Return [X, Y] of the center of cell containing provided text 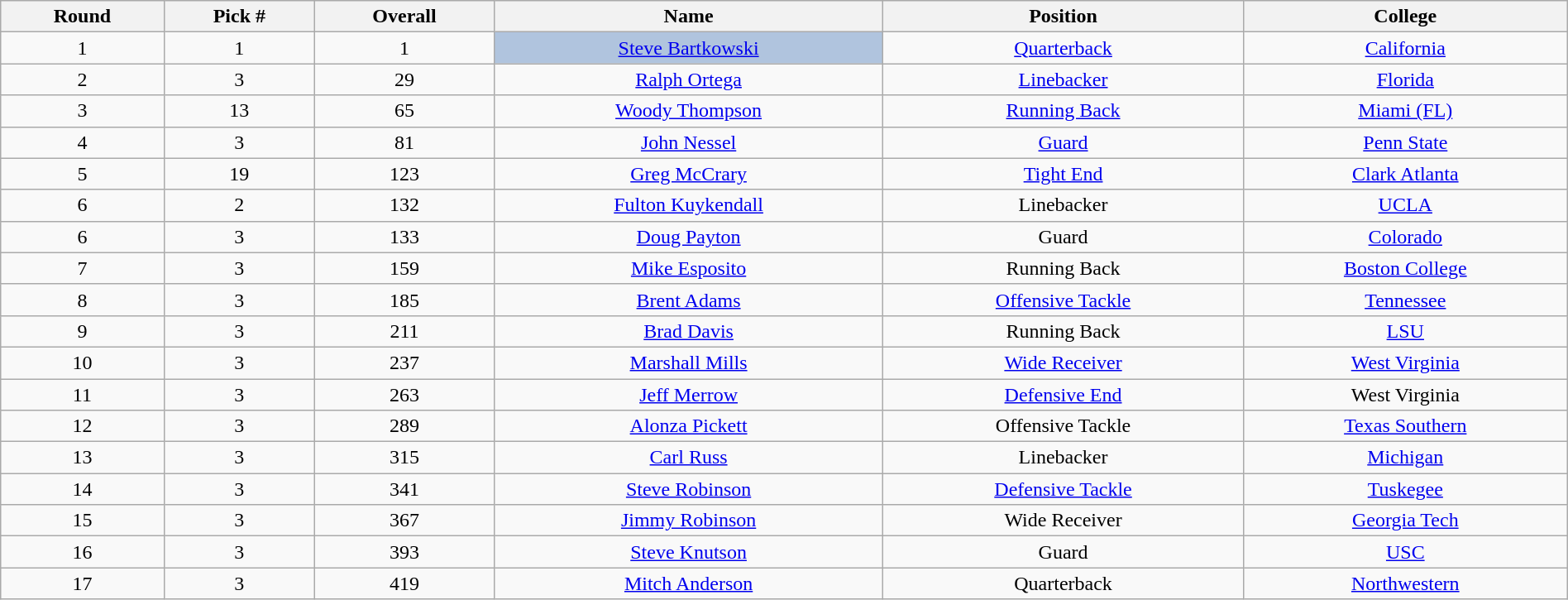
393 [405, 552]
10 [83, 362]
Defensive Tackle [1064, 489]
289 [405, 426]
Name [688, 17]
Miami (FL) [1405, 111]
315 [405, 458]
185 [405, 300]
Marshall Mills [688, 362]
Brad Davis [688, 331]
Jimmy Robinson [688, 521]
159 [405, 268]
Boston College [1405, 268]
16 [83, 552]
65 [405, 111]
Tight End [1064, 174]
Brent Adams [688, 300]
Round [83, 17]
11 [83, 395]
Woody Thompson [688, 111]
Georgia Tech [1405, 521]
Alonza Pickett [688, 426]
29 [405, 79]
Doug Payton [688, 237]
Mike Esposito [688, 268]
5 [83, 174]
211 [405, 331]
419 [405, 583]
4 [83, 142]
Steve Bartkowski [688, 48]
Michigan [1405, 458]
12 [83, 426]
USC [1405, 552]
132 [405, 205]
Clark Atlanta [1405, 174]
Position [1064, 17]
LSU [1405, 331]
Greg McCrary [688, 174]
Fulton Kuykendall [688, 205]
Texas Southern [1405, 426]
8 [83, 300]
Steve Knutson [688, 552]
John Nessel [688, 142]
15 [83, 521]
Tennessee [1405, 300]
Colorado [1405, 237]
Mitch Anderson [688, 583]
9 [83, 331]
237 [405, 362]
7 [83, 268]
Steve Robinson [688, 489]
Overall [405, 17]
14 [83, 489]
367 [405, 521]
Defensive End [1064, 395]
Jeff Merrow [688, 395]
17 [83, 583]
Ralph Ortega [688, 79]
Florida [1405, 79]
Penn State [1405, 142]
Pick # [240, 17]
263 [405, 395]
College [1405, 17]
19 [240, 174]
Carl Russ [688, 458]
California [1405, 48]
81 [405, 142]
Northwestern [1405, 583]
341 [405, 489]
UCLA [1405, 205]
133 [405, 237]
Tuskegee [1405, 489]
123 [405, 174]
